Determine the [X, Y] coordinate at the center of the cell enclosing the given text.  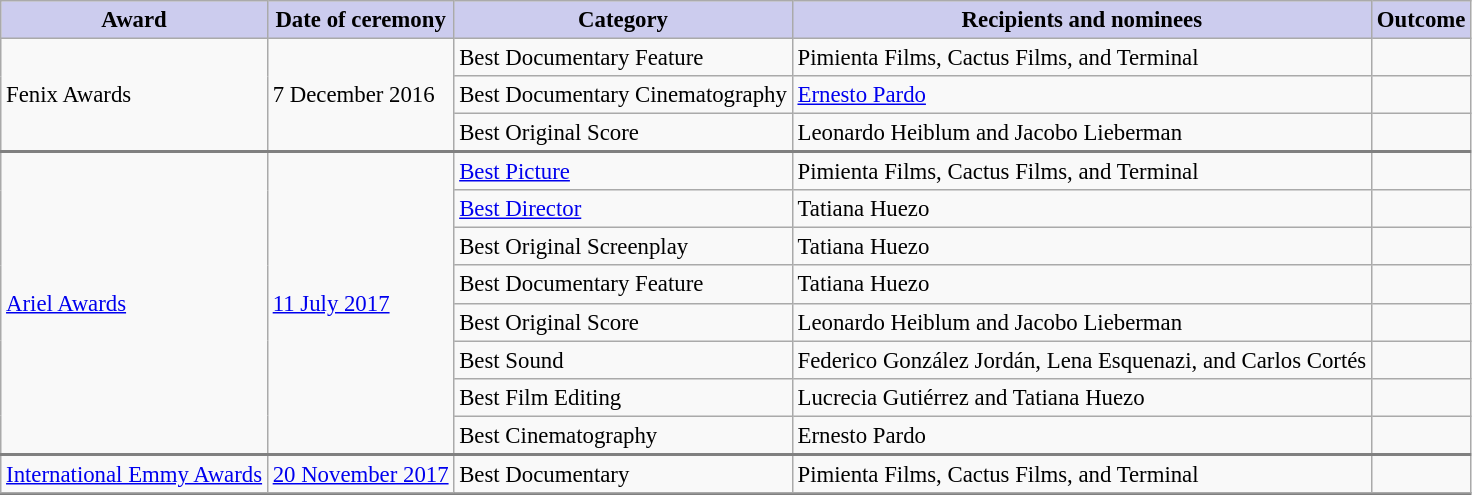
Ariel Awards [134, 303]
Best Picture [623, 171]
Best Sound [623, 360]
Best Film Editing [623, 397]
11 July 2017 [360, 303]
Best Documentary Cinematography [623, 95]
Award [134, 20]
Recipients and nominees [1082, 20]
Lucrecia Gutiérrez and Tatiana Huezo [1082, 397]
Best Cinematography [623, 435]
Fenix Awards [134, 96]
Best Director [623, 209]
Best Original Screenplay [623, 247]
Date of ceremony [360, 20]
International Emmy Awards [134, 474]
Best Documentary [623, 474]
Federico González Jordán, Lena Esquenazi, and Carlos Cortés [1082, 360]
Outcome [1420, 20]
Category [623, 20]
20 November 2017 [360, 474]
7 December 2016 [360, 96]
